For the text-containing cell, return its midpoint in (x, y) coordinate format. 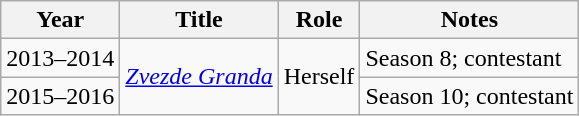
Role (319, 20)
Year (60, 20)
Notes (470, 20)
Herself (319, 77)
Season 8; contestant (470, 58)
Zvezde Granda (199, 77)
2015–2016 (60, 96)
Season 10; contestant (470, 96)
2013–2014 (60, 58)
Title (199, 20)
